For the text-containing cell, return its midpoint in [X, Y] coordinate format. 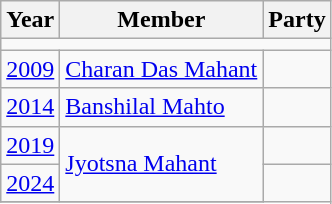
Banshilal Mahto [162, 107]
Year [30, 20]
2019 [30, 145]
Party [297, 20]
2024 [30, 183]
2014 [30, 107]
2009 [30, 69]
Member [162, 20]
Charan Das Mahant [162, 69]
Jyotsna Mahant [162, 164]
